Determine the (X, Y) coordinate at the center of the cell enclosing the given text.  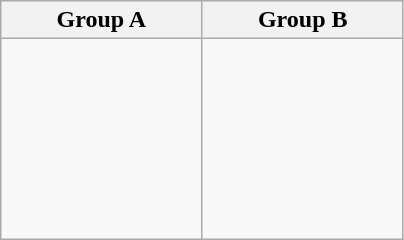
Group A (102, 20)
Group B (302, 20)
